For the text-containing cell, return its midpoint in (X, Y) coordinate format. 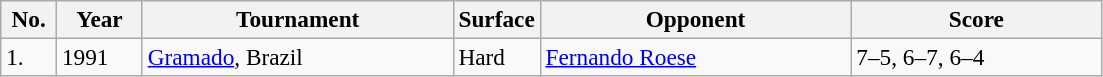
Year (100, 19)
Score (976, 19)
Hard (496, 57)
1991 (100, 57)
No. (29, 19)
Surface (496, 19)
1. (29, 57)
Opponent (696, 19)
Gramado, Brazil (298, 57)
7–5, 6–7, 6–4 (976, 57)
Fernando Roese (696, 57)
Tournament (298, 19)
